Determine the [x, y] coordinate at the center of the cell enclosing the given text.  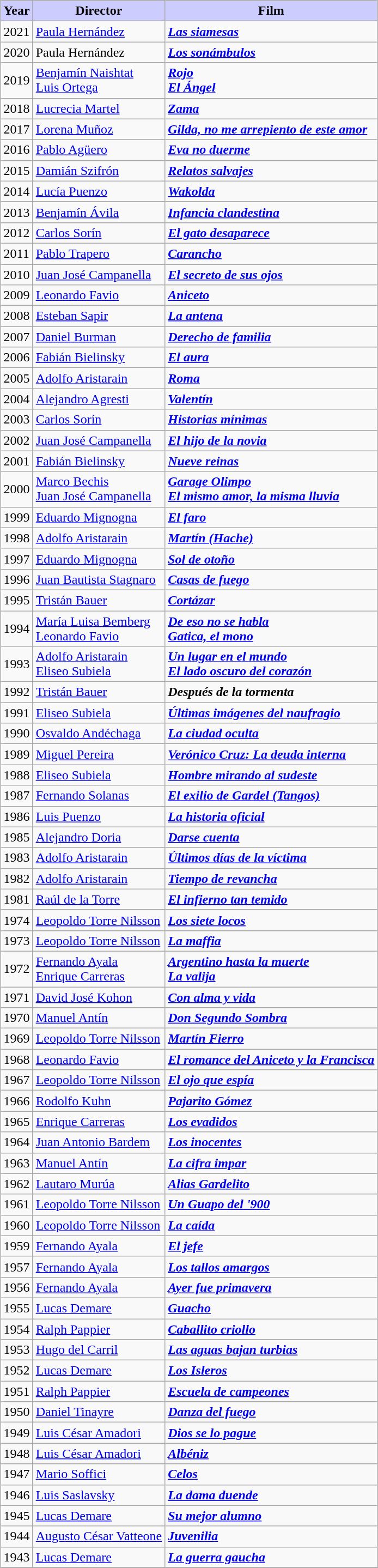
Un lugar en el mundoEl lado oscuro del corazón [271, 664]
2015 [16, 171]
Las aguas bajan turbias [271, 1350]
2004 [16, 399]
1998 [16, 538]
Hombre mirando al sudeste [271, 775]
Los siete locos [271, 920]
La cifra impar [271, 1163]
David José Kohon [99, 997]
Juvenilia [271, 1536]
El jefe [271, 1246]
El gato desaparece [271, 233]
1973 [16, 941]
1974 [16, 920]
Casas de fuego [271, 579]
Nueve reinas [271, 461]
1943 [16, 1557]
Eva no duerme [271, 150]
Fernando AyalaEnrique Carreras [99, 969]
2014 [16, 191]
2001 [16, 461]
Fernando Solanas [99, 796]
2011 [16, 253]
1953 [16, 1350]
El aura [271, 358]
Adolfo AristarainEliseo Subiela [99, 664]
1964 [16, 1142]
1988 [16, 775]
1971 [16, 997]
2010 [16, 274]
Enrique Carreras [99, 1122]
La caída [271, 1225]
Darse cuenta [271, 837]
El infierno tan temido [271, 899]
2017 [16, 129]
Tiempo de revancha [271, 879]
Benjamín NaishtatLuis Ortega [99, 81]
Wakolda [271, 191]
Martín Fierro [271, 1039]
2013 [16, 212]
RojoEl Ángel [271, 81]
La antena [271, 316]
El romance del Aniceto y la Francisca [271, 1060]
1990 [16, 734]
Danza del fuego [271, 1412]
Luis Puenzo [99, 816]
2009 [16, 295]
1994 [16, 628]
Los sonámbulos [271, 52]
Las siamesas [271, 32]
1947 [16, 1474]
Escuela de campeones [271, 1391]
Infancia clandestina [271, 212]
2021 [16, 32]
De eso no se hablaGatica, el mono [271, 628]
1957 [16, 1267]
2012 [16, 233]
El exilio de Gardel (Tangos) [271, 796]
María Luisa BembergLeonardo Favio [99, 628]
Ayer fue primavera [271, 1287]
Últimas imágenes del naufragio [271, 713]
2006 [16, 358]
2002 [16, 440]
Argentino hasta la muerteLa valija [271, 969]
Osvaldo Andéchaga [99, 734]
2018 [16, 108]
Relatos salvajes [271, 171]
1968 [16, 1060]
Juan Bautista Stagnaro [99, 579]
1981 [16, 899]
Guacho [271, 1308]
Derecho de familia [271, 337]
Director [99, 11]
Miguel Pereira [99, 754]
1967 [16, 1080]
1983 [16, 858]
Pablo Agüero [99, 150]
Después de la tormenta [271, 692]
1954 [16, 1329]
1999 [16, 517]
Los evadidos [271, 1122]
Zama [271, 108]
Raúl de la Torre [99, 899]
Don Segundo Sombra [271, 1018]
2003 [16, 420]
1982 [16, 879]
Benjamín Ávila [99, 212]
1948 [16, 1454]
El hijo de la novia [271, 440]
Lorena Muñoz [99, 129]
1987 [16, 796]
Luis Saslavsky [99, 1495]
Sol de otoño [271, 559]
1986 [16, 816]
Augusto César Vatteone [99, 1536]
1995 [16, 600]
Mario Soffici [99, 1474]
El faro [271, 517]
1963 [16, 1163]
Los tallos amargos [271, 1267]
1956 [16, 1287]
Daniel Tinayre [99, 1412]
La maffia [271, 941]
Juan Antonio Bardem [99, 1142]
Rodolfo Kuhn [99, 1101]
Marco BechisJuan José Campanella [99, 489]
Film [271, 11]
1959 [16, 1246]
Albéniz [271, 1454]
2008 [16, 316]
1997 [16, 559]
Hugo del Carril [99, 1350]
Martín (Hache) [271, 538]
Daniel Burman [99, 337]
1945 [16, 1516]
2005 [16, 378]
1985 [16, 837]
1972 [16, 969]
Dios se lo pague [271, 1433]
Verónico Cruz: La deuda interna [271, 754]
Lucía Puenzo [99, 191]
El secreto de sus ojos [271, 274]
Carancho [271, 253]
La ciudad oculta [271, 734]
Year [16, 11]
1970 [16, 1018]
1950 [16, 1412]
La guerra gaucha [271, 1557]
Los inocentes [271, 1142]
Caballito criollo [271, 1329]
La historia oficial [271, 816]
1955 [16, 1308]
2020 [16, 52]
Últimos días de la víctima [271, 858]
1993 [16, 664]
Lautaro Murúa [99, 1184]
1961 [16, 1204]
Roma [271, 378]
Alias Gardelito [271, 1184]
Su mejor alumno [271, 1516]
1996 [16, 579]
Con alma y vida [271, 997]
Aniceto [271, 295]
2019 [16, 81]
1952 [16, 1371]
1969 [16, 1039]
1992 [16, 692]
1944 [16, 1536]
Celos [271, 1474]
1949 [16, 1433]
Gilda, no me arrepiento de este amor [271, 129]
Alejandro Doria [99, 837]
1989 [16, 754]
2016 [16, 150]
Valentín [271, 399]
La dama duende [271, 1495]
Garage OlimpoEl mismo amor, la misma lluvia [271, 489]
1965 [16, 1122]
1962 [16, 1184]
2007 [16, 337]
Esteban Sapir [99, 316]
Damián Szifrón [99, 171]
Pablo Trapero [99, 253]
Alejandro Agresti [99, 399]
1951 [16, 1391]
1991 [16, 713]
Lucrecia Martel [99, 108]
1966 [16, 1101]
Historias mínimas [271, 420]
1946 [16, 1495]
Pajarito Gómez [271, 1101]
Cortázar [271, 600]
1960 [16, 1225]
2000 [16, 489]
Los Isleros [271, 1371]
El ojo que espía [271, 1080]
Un Guapo del '900 [271, 1204]
